Output the [x, y] coordinate of the center of the cell containing the given text.  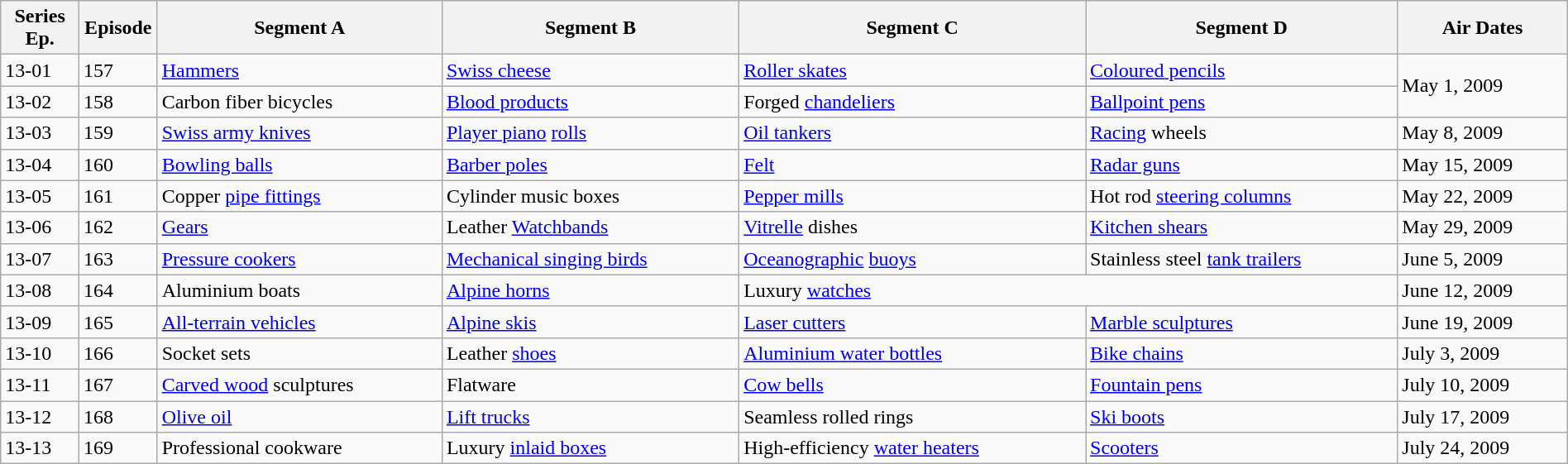
Felt [913, 165]
Leather Watchbands [590, 227]
13-07 [40, 259]
13-06 [40, 227]
157 [117, 70]
Episode [117, 28]
13-02 [40, 102]
169 [117, 448]
Fountain pens [1242, 385]
June 12, 2009 [1482, 290]
Forged chandeliers [913, 102]
Scooters [1242, 448]
168 [117, 416]
13-12 [40, 416]
13-11 [40, 385]
Professional cookware [299, 448]
Marble sculptures [1242, 322]
Ballpoint pens [1242, 102]
Mechanical singing birds [590, 259]
164 [117, 290]
Pepper mills [913, 196]
165 [117, 322]
13-01 [40, 70]
Bowling balls [299, 165]
167 [117, 385]
June 19, 2009 [1482, 322]
Player piano rolls [590, 133]
Laser cutters [913, 322]
Blood products [590, 102]
13-09 [40, 322]
May 22, 2009 [1482, 196]
162 [117, 227]
13-08 [40, 290]
Alpine horns [590, 290]
July 3, 2009 [1482, 353]
160 [117, 165]
Carved wood sculptures [299, 385]
Gears [299, 227]
Coloured pencils [1242, 70]
Hammers [299, 70]
Luxury watches [1068, 290]
Ski boots [1242, 416]
Roller skates [913, 70]
Aluminium water bottles [913, 353]
June 5, 2009 [1482, 259]
Segment B [590, 28]
158 [117, 102]
Hot rod steering columns [1242, 196]
161 [117, 196]
13-04 [40, 165]
Swiss cheese [590, 70]
Flatware [590, 385]
13-10 [40, 353]
Radar guns [1242, 165]
Segment A [299, 28]
Cow bells [913, 385]
13-03 [40, 133]
May 1, 2009 [1482, 86]
Cylinder music boxes [590, 196]
Air Dates [1482, 28]
Racing wheels [1242, 133]
July 17, 2009 [1482, 416]
Segment D [1242, 28]
Leather shoes [590, 353]
Segment C [913, 28]
Olive oil [299, 416]
166 [117, 353]
13-05 [40, 196]
13-13 [40, 448]
Carbon fiber bicycles [299, 102]
Oceanographic buoys [913, 259]
159 [117, 133]
Luxury inlaid boxes [590, 448]
Vitrelle dishes [913, 227]
Aluminium boats [299, 290]
Pressure cookers [299, 259]
July 10, 2009 [1482, 385]
May 29, 2009 [1482, 227]
Bike chains [1242, 353]
Kitchen shears [1242, 227]
Lift trucks [590, 416]
Swiss army knives [299, 133]
Socket sets [299, 353]
High-efficiency water heaters [913, 448]
All-terrain vehicles [299, 322]
Alpine skis [590, 322]
Barber poles [590, 165]
May 15, 2009 [1482, 165]
May 8, 2009 [1482, 133]
July 24, 2009 [1482, 448]
Copper pipe fittings [299, 196]
Oil tankers [913, 133]
Series Ep. [40, 28]
163 [117, 259]
Seamless rolled rings [913, 416]
Stainless steel tank trailers [1242, 259]
